Search for the cell housing the specified text and yield its (x, y) center coordinate. 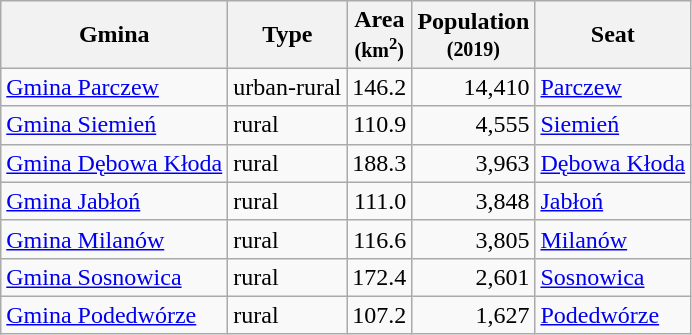
Gmina Jabłoń (114, 201)
Parczew (613, 87)
Population(2019) (474, 34)
Milanów (613, 239)
146.2 (380, 87)
Gmina (114, 34)
111.0 (380, 201)
Type (288, 34)
Sosnowica (613, 277)
Gmina Milanów (114, 239)
3,848 (474, 201)
188.3 (380, 163)
Area(km2) (380, 34)
3,963 (474, 163)
Gmina Parczew (114, 87)
Dębowa Kłoda (613, 163)
Seat (613, 34)
Podedwórze (613, 315)
1,627 (474, 315)
116.6 (380, 239)
3,805 (474, 239)
107.2 (380, 315)
urban-rural (288, 87)
172.4 (380, 277)
110.9 (380, 125)
Jabłoń (613, 201)
Gmina Sosnowica (114, 277)
Gmina Siemień (114, 125)
Siemień (613, 125)
14,410 (474, 87)
2,601 (474, 277)
Gmina Dębowa Kłoda (114, 163)
Gmina Podedwórze (114, 315)
4,555 (474, 125)
